Locate the cell with the specified text and output its (x, y) center coordinate. 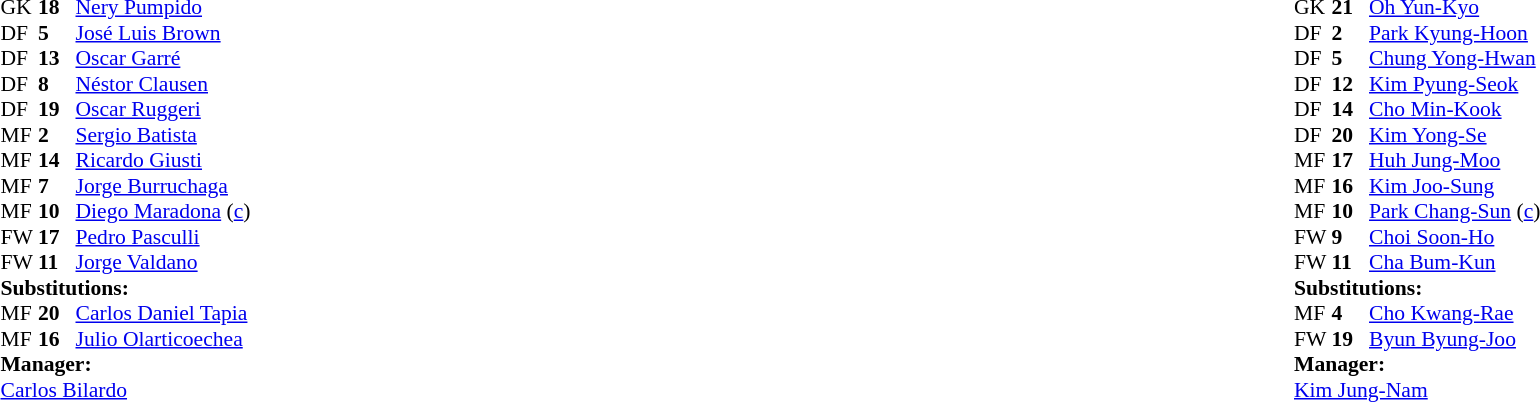
Ricardo Giusti (164, 161)
Chung Yong-Hwan (1454, 59)
Cho Kwang-Rae (1454, 313)
Kim Yong-Se (1454, 135)
José Luis Brown (164, 33)
12 (1351, 84)
9 (1351, 237)
Oscar Garré (164, 59)
Néstor Clausen (164, 84)
Julio Olarticoechea (164, 339)
Cho Min-Kook (1454, 109)
Park Kyung-Hoon (1454, 33)
Pedro Pasculli (164, 237)
Park Chang-Sun (c) (1454, 211)
7 (57, 186)
Carlos Daniel Tapia (164, 313)
Choi Soon-Ho (1454, 237)
8 (57, 84)
Kim Pyung-Seok (1454, 84)
Diego Maradona (c) (164, 211)
Cha Bum-Kun (1454, 263)
Jorge Valdano (164, 263)
Huh Jung-Moo (1454, 161)
4 (1351, 313)
Oscar Ruggeri (164, 109)
13 (57, 59)
Byun Byung-Joo (1454, 339)
Kim Joo-Sung (1454, 186)
Jorge Burruchaga (164, 186)
Sergio Batista (164, 135)
